Capture the cell that displays the provided text and extract its [x, y] central coordinate. 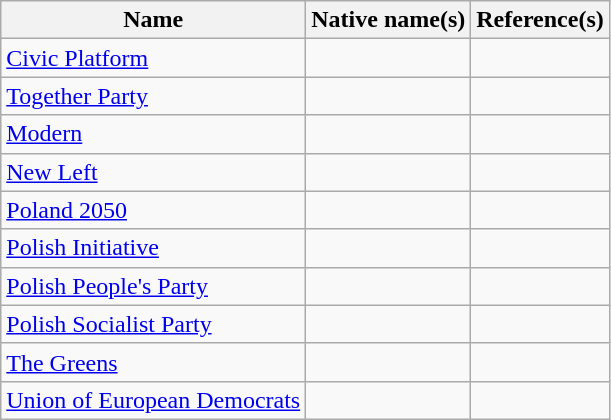
Together Party [154, 96]
Polish Initiative [154, 248]
Native name(s) [388, 20]
Civic Platform [154, 58]
Union of European Democrats [154, 400]
Poland 2050 [154, 210]
Name [154, 20]
New Left [154, 172]
Reference(s) [540, 20]
Modern [154, 134]
The Greens [154, 362]
Polish People's Party [154, 286]
Polish Socialist Party [154, 324]
